Extract the (X, Y) coordinate from the center of the cell holding the provided text.  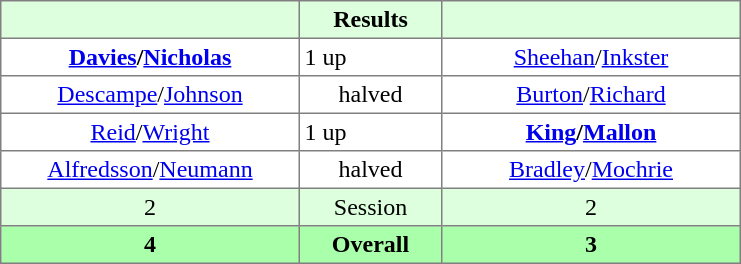
4 (150, 245)
King/Mallon (591, 132)
Bradley/Mochrie (591, 170)
Overall (370, 245)
3 (591, 245)
Descampe/Johnson (150, 95)
Session (370, 207)
Burton/Richard (591, 95)
Sheehan/Inkster (591, 57)
Alfredsson/Neumann (150, 170)
Reid/Wright (150, 132)
Results (370, 20)
Davies/Nicholas (150, 57)
